Find where the given text appears and provide that cell's center as [X, Y] coordinate. 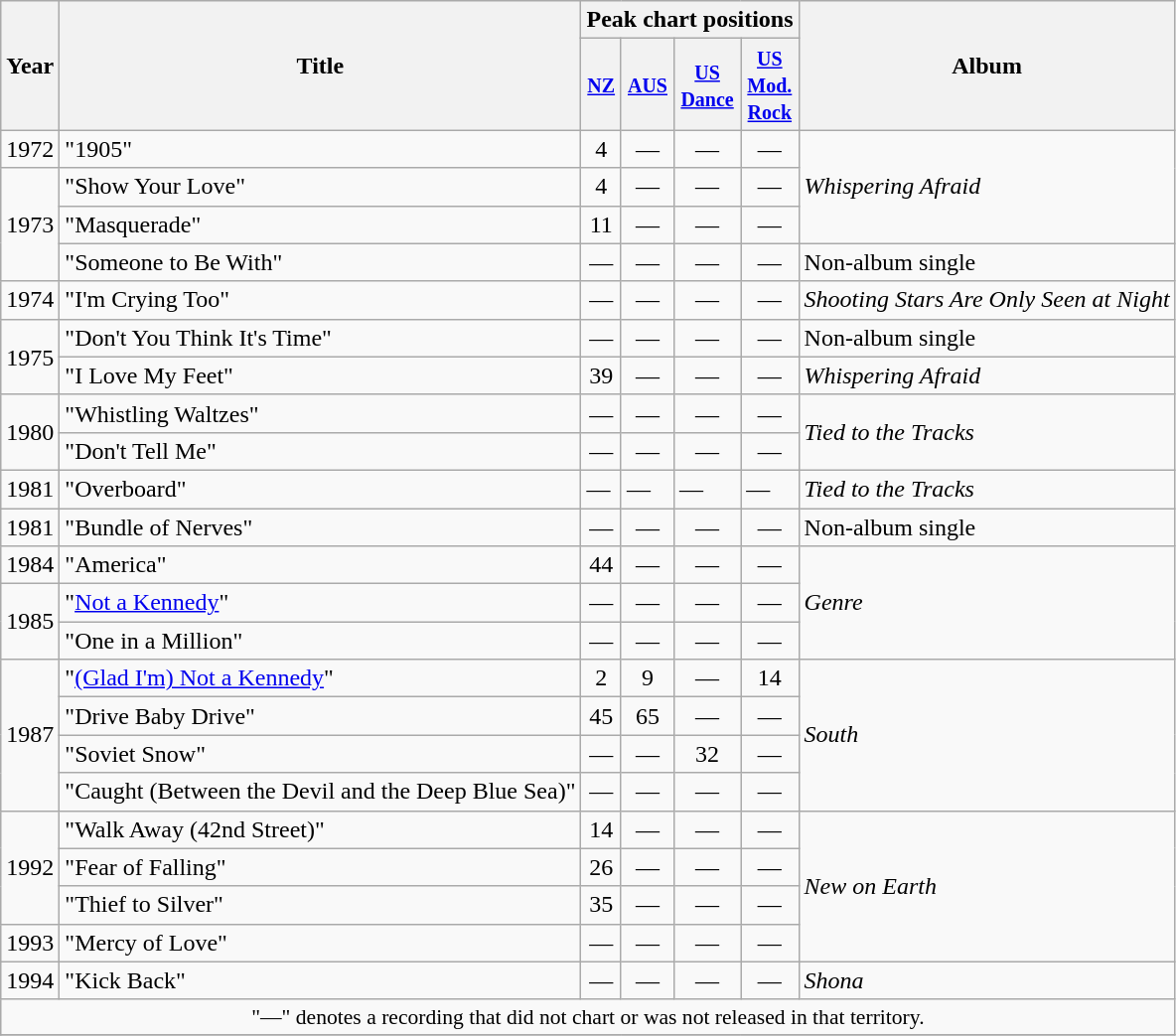
Peak chart positions [689, 20]
USMod.Rock [770, 84]
"I Love My Feet" [320, 375]
2 [601, 678]
"Whistling Waltzes" [320, 413]
New on Earth [987, 886]
65 [648, 716]
"Masquerade" [320, 224]
39 [601, 375]
"I'm Crying Too" [320, 300]
11 [601, 224]
32 [707, 754]
1975 [30, 357]
"Bundle of Nerves" [320, 527]
"Don't Tell Me" [320, 451]
Title [320, 66]
Year [30, 66]
"Overboard" [320, 489]
Shona [987, 980]
"Kick Back" [320, 980]
26 [601, 867]
Album [987, 66]
1972 [30, 149]
"Mercy of Love" [320, 943]
9 [648, 678]
Genre [987, 603]
1974 [30, 300]
"Fear of Falling" [320, 867]
1987 [30, 735]
"Don't You Think It's Time" [320, 338]
"—" denotes a recording that did not chart or was not released in that territory. [588, 1017]
1994 [30, 980]
1980 [30, 432]
AUS [648, 84]
"One in a Million" [320, 641]
35 [601, 905]
"Drive Baby Drive" [320, 716]
Shooting Stars Are Only Seen at Night [987, 300]
NZ [601, 84]
South [987, 735]
1973 [30, 224]
USDance [707, 84]
44 [601, 565]
"Show Your Love" [320, 187]
1992 [30, 867]
45 [601, 716]
"Not a Kennedy" [320, 603]
"Thief to Silver" [320, 905]
1993 [30, 943]
"(Glad I'm) Not a Kennedy" [320, 678]
"Walk Away (42nd Street)" [320, 829]
1984 [30, 565]
"Soviet Snow" [320, 754]
"1905" [320, 149]
"America" [320, 565]
"Caught (Between the Devil and the Deep Blue Sea)" [320, 792]
1985 [30, 622]
"Someone to Be With" [320, 262]
